Return the (X, Y) coordinate for the center point of the cell that contains the specified text.  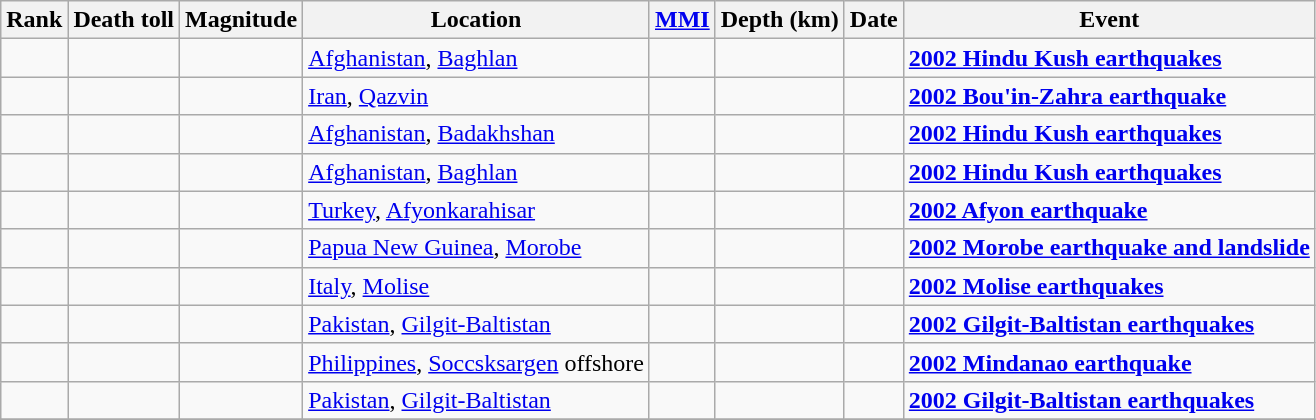
Death toll (124, 20)
Italy, Molise (476, 286)
Iran, Qazvin (476, 96)
2002 Afyon earthquake (1109, 210)
MMI (682, 20)
Location (476, 20)
Magnitude (242, 20)
2002 Molise earthquakes (1109, 286)
Event (1109, 20)
Philippines, Soccsksargen offshore (476, 362)
2002 Morobe earthquake and landslide (1109, 248)
Papua New Guinea, Morobe (476, 248)
Depth (km) (780, 20)
2002 Mindanao earthquake (1109, 362)
Rank (34, 20)
2002 Bou'in-Zahra earthquake (1109, 96)
Turkey, Afyonkarahisar (476, 210)
Date (874, 20)
Afghanistan, Badakhshan (476, 134)
